Return the [x, y] coordinate for the center point of the cell that contains the specified text.  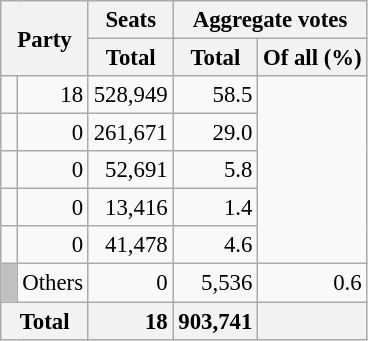
Party [45, 38]
903,741 [216, 321]
29.0 [216, 133]
261,671 [130, 133]
Seats [130, 20]
41,478 [130, 245]
Aggregate votes [270, 20]
528,949 [130, 95]
0.6 [312, 283]
Of all (%) [312, 58]
5,536 [216, 283]
5.8 [216, 170]
1.4 [216, 208]
Others [52, 283]
13,416 [130, 208]
58.5 [216, 95]
52,691 [130, 170]
4.6 [216, 245]
